From the cell containing the given text, extract its center point as (X, Y) coordinate. 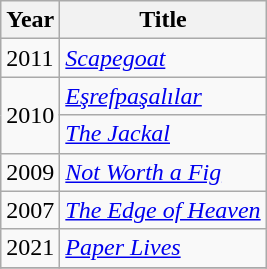
2021 (30, 248)
Year (30, 20)
Eşrefpaşalılar (163, 96)
Not Worth a Fig (163, 172)
Title (163, 20)
2010 (30, 115)
2011 (30, 58)
The Jackal (163, 134)
2009 (30, 172)
Scapegoat (163, 58)
Paper Lives (163, 248)
The Edge of Heaven (163, 210)
2007 (30, 210)
